Return [X, Y] of the center of cell containing provided text 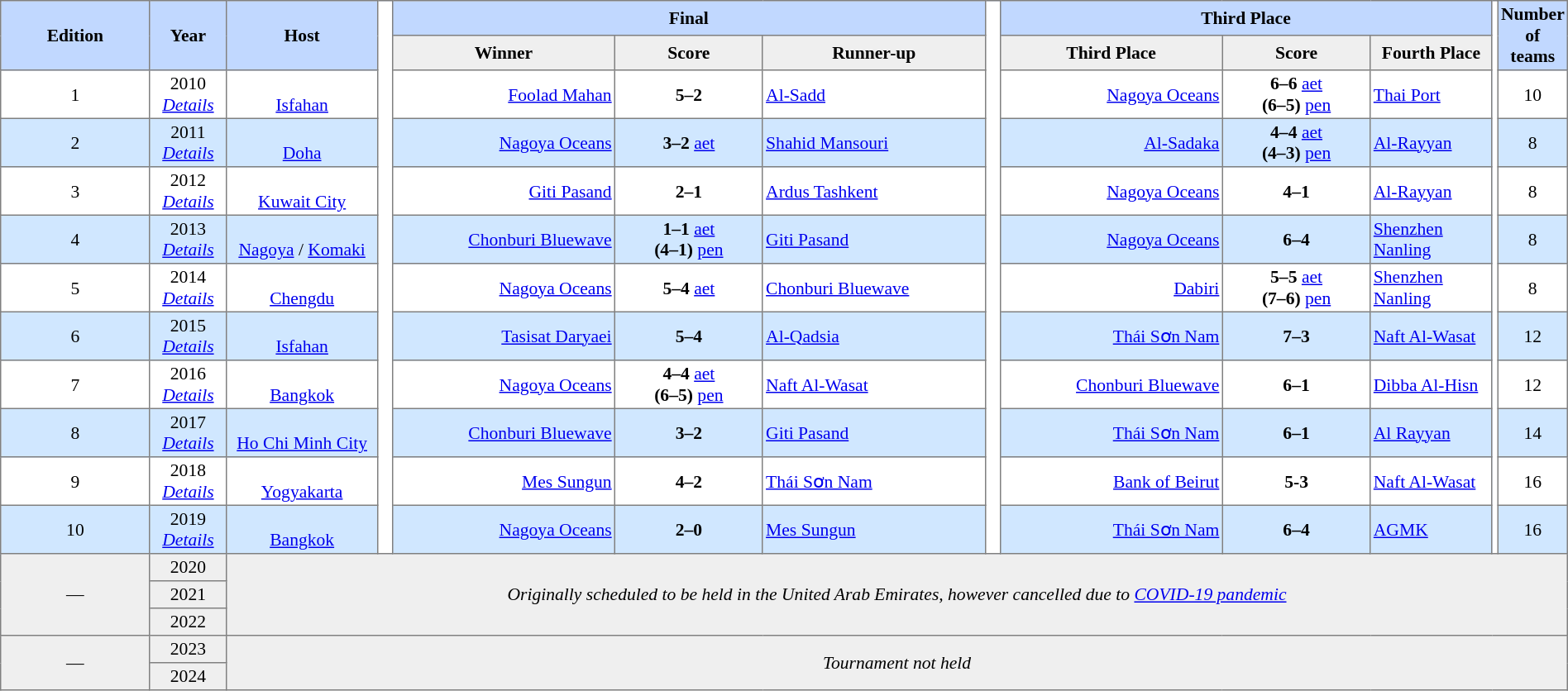
Dibba Al-Hisn [1431, 384]
Tournament not held [896, 663]
2 [75, 142]
14 [1532, 432]
1 [75, 94]
5–4 [688, 336]
3–2 [688, 432]
2018Details [189, 481]
2021 [189, 595]
Year [189, 36]
Number of teams [1532, 36]
2014Details [189, 288]
2012Details [189, 191]
2020 [189, 567]
2016Details [189, 384]
Final [690, 18]
7 [75, 384]
2022 [189, 622]
2017Details [189, 432]
Originally scheduled to be held in the United Arab Emirates, however cancelled due to COVID-19 pandemic [896, 595]
4 [75, 239]
2–0 [688, 529]
5–5 aet (7–6) pen [1297, 288]
Chengdu [303, 288]
Dabiri [1111, 288]
2024 [189, 676]
Host [303, 36]
5 [75, 288]
2011 Details [189, 142]
AGMK [1431, 529]
3 [75, 191]
2–1 [688, 191]
5-3 [1297, 481]
4–1 [1297, 191]
Yogyakarta [303, 481]
2015Details [189, 336]
Winner [504, 53]
2019Details [189, 529]
Fourth Place [1431, 53]
Al-Sadd [873, 94]
4–4 aet (6–5) pen [688, 384]
6 [75, 336]
Bank of Beirut [1111, 481]
Edition [75, 36]
Nagoya / Komaki [303, 239]
1–1 aet (4–1) pen [688, 239]
6–6 aet(6–5) pen [1297, 94]
2023 [189, 650]
4–4 aet (4–3) pen [1297, 142]
Thai Port [1431, 94]
Al-Qadsia [873, 336]
Kuwait City [303, 191]
7–3 [1297, 336]
9 [75, 481]
Ardus Tashkent [873, 191]
Tasisat Daryaei [504, 336]
Al-Sadaka [1111, 142]
2013Details [189, 239]
2010 Details [189, 94]
Runner-up [873, 53]
Doha [303, 142]
3–2 aet [688, 142]
4–2 [688, 481]
Shahid Mansouri [873, 142]
Al Rayyan [1431, 432]
Foolad Mahan [504, 94]
Ho Chi Minh City [303, 432]
5–2 [688, 94]
5–4 aet [688, 288]
